Determine the (X, Y) coordinate at the center of the cell enclosing the given text.  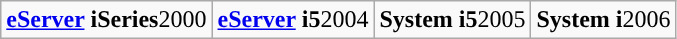
eServer i52004 (293, 20)
System i2006 (604, 20)
System i52005 (452, 20)
eServer iSeries2000 (106, 20)
